Find where the given text appears and provide that cell's center as [x, y] coordinate. 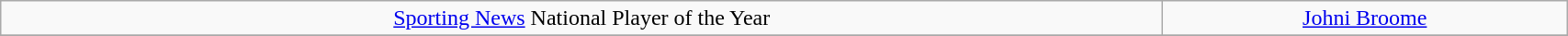
Johni Broome [1365, 18]
Sporting News National Player of the Year [582, 18]
